Scan for the cell matching the given text and deliver its (X, Y) coordinate at center. 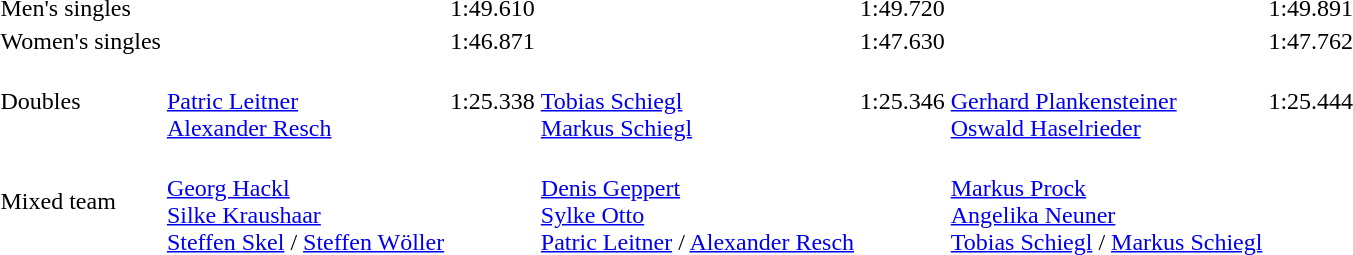
1:47.630 (903, 41)
1:25.338 (493, 101)
1:46.871 (493, 41)
Patric LeitnerAlexander Resch (305, 101)
Tobias SchieglMarkus Schiegl (697, 101)
Gerhard PlankensteinerOswald Haselrieder (1106, 101)
1:25.346 (903, 101)
